Return [x, y] of the center of cell containing provided text 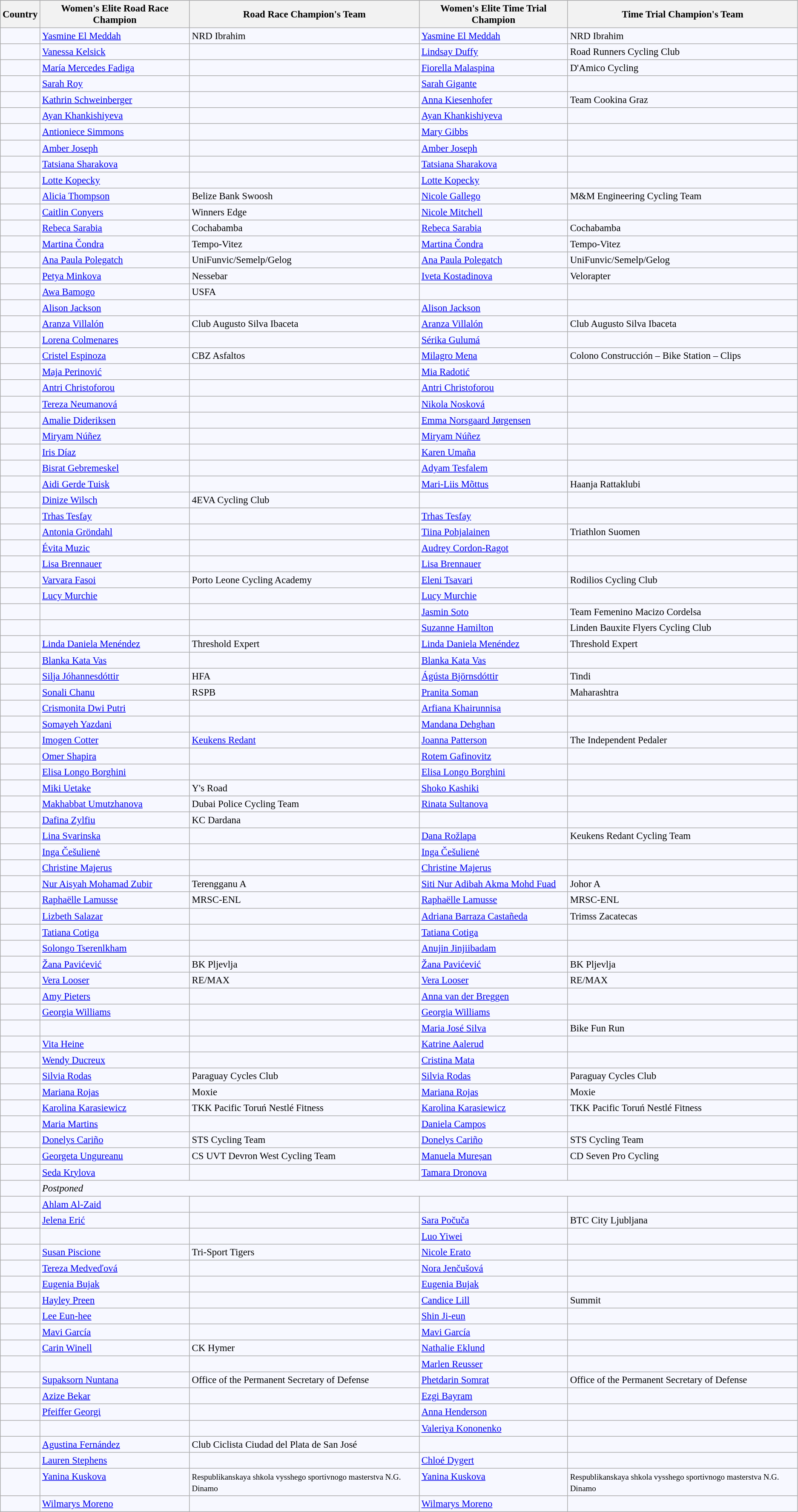
Linden Bauxite Flyers Cycling Club [682, 628]
4EVA Cycling Club [304, 500]
Club Ciclista Ciudad del Plata de San José [304, 1444]
Adyam Tesfalem [493, 468]
Sarah Gigante [493, 84]
Lizbeth Salazar [115, 916]
Nur Aisyah Mohamad Zubir [115, 884]
Karen Umaña [493, 452]
Road Runners Cycling Club [682, 52]
Vanessa Kelsick [115, 52]
Mandana Dehghan [493, 724]
Varvara Fasoi [115, 580]
Shoko Kashiki [493, 788]
Fiorella Malaspina [493, 68]
Katrine Aalerud [493, 1044]
Road Race Champion's Team [304, 14]
CK Hymer [304, 1348]
HFA [304, 676]
Iveta Kostadinova [493, 276]
Sara Počuča [493, 1220]
Makhabbat Umutzhanova [115, 804]
Maharashtra [682, 692]
Shin Ji-eun [493, 1316]
Georgeta Ungureanu [115, 1156]
Dinize Wilsch [115, 500]
Dana Rožlapa [493, 836]
Candice Lill [493, 1300]
Jelena Erić [115, 1220]
Country [20, 14]
Keukens Redant [304, 740]
Cristel Espinoza [115, 356]
D'Amico Cycling [682, 68]
Ágústa Björnsdóttir [493, 676]
BTC City Ljubljana [682, 1220]
Team Cookina Graz [682, 100]
Bike Fun Run [682, 1028]
Tiina Pohjalainen [493, 532]
Nikola Nosková [493, 404]
Ezgi Bayram [493, 1396]
Phetdarin Somrat [493, 1380]
Anna van der Breggen [493, 996]
Crismonita Dwi Putri [115, 708]
Wendy Ducreux [115, 1060]
Lee Eun-hee [115, 1316]
Anna Kiesenhofer [493, 100]
Hayley Preen [115, 1300]
Sonali Chanu [115, 692]
Luo Yiwei [493, 1236]
Arfiana Khairunnisa [493, 708]
Seda Krylova [115, 1172]
Iris Díaz [115, 452]
M&M Engineering Cycling Team [682, 196]
Silja Jóhannesdóttir [115, 676]
Susan Piscione [115, 1252]
Lindsay Duffy [493, 52]
Dafina Zylfiu [115, 820]
Maja Perinović [115, 372]
KC Dardana [304, 820]
Tereza Medveďová [115, 1268]
Adriana Barraza Castañeda [493, 916]
Manuela Mureșan [493, 1156]
CS UVT Devron West Cycling Team [304, 1156]
Milagro Mena [493, 356]
Belize Bank Swoosh [304, 196]
Sérika Gulumá [493, 340]
Women's Elite Road Race Champion [115, 14]
Nora Jenčušová [493, 1268]
Emma Norsgaard Jørgensen [493, 420]
Velorapter [682, 276]
USFA [304, 292]
Caitlin Conyers [115, 212]
Summit [682, 1300]
Nicole Gallego [493, 196]
Pranita Soman [493, 692]
Maria Martins [115, 1124]
María Mercedes Fadiga [115, 68]
Antioniece Simmons [115, 132]
Lina Svarinska [115, 836]
Team Femenino Macizo Cordelsa [682, 612]
Antonia Gröndahl [115, 532]
Rinata Sultanova [493, 804]
Postponed [419, 1188]
Trimss Zacatecas [682, 916]
Y's Road [304, 788]
RSPB [304, 692]
Kathrin Schweinberger [115, 100]
Alicia Thompson [115, 196]
Nicole Mitchell [493, 212]
Vita Heine [115, 1044]
Agustina Fernández [115, 1444]
Carin Winell [115, 1348]
Tereza Neumanová [115, 404]
Amalie Dideriksen [115, 420]
Siti Nur Adibah Akma Mohd Fuad [493, 884]
Triathlon Suomen [682, 532]
Valeriya Kononenko [493, 1428]
Amy Pieters [115, 996]
Pfeiffer Georgi [115, 1412]
Nathalie Eklund [493, 1348]
Évita Muzic [115, 548]
Maria José Silva [493, 1028]
Ahlam Al-Zaid [115, 1204]
Petya Minkova [115, 276]
Johor A [682, 884]
Terengganu A [304, 884]
Nessebar [304, 276]
Women's Elite Time Trial Champion [493, 14]
Porto Leone Cycling Academy [304, 580]
Sarah Roy [115, 84]
Omer Shapira [115, 756]
Tindi [682, 676]
Suzanne Hamilton [493, 628]
Imogen Cotter [115, 740]
Somayeh Yazdani [115, 724]
Supaksorn Nuntana [115, 1380]
Miki Uetake [115, 788]
Haanja Rattaklubi [682, 484]
CBZ Asfaltos [304, 356]
Tri-Sport Tigers [304, 1252]
Aidi Gerde Tuisk [115, 484]
Winners Edge [304, 212]
Eleni Tsavari [493, 580]
Tamara Dronova [493, 1172]
Lauren Stephens [115, 1460]
Joanna Patterson [493, 740]
Daniela Campos [493, 1124]
Time Trial Champion's Team [682, 14]
Jasmin Soto [493, 612]
Keukens Redant Cycling Team [682, 836]
The Independent Pedaler [682, 740]
CD Seven Pro Cycling [682, 1156]
Solongo Tserenlkham [115, 948]
Dubai Police Cycling Team [304, 804]
Mari-Liis Mõttus [493, 484]
Marlen Reusser [493, 1364]
Anujin Jinjiibadam [493, 948]
Bisrat Gebremeskel [115, 468]
Anna Henderson [493, 1412]
Rodilios Cycling Club [682, 580]
Chloé Dygert [493, 1460]
Mia Radotić [493, 372]
Rotem Gafinovitz [493, 756]
Audrey Cordon-Ragot [493, 548]
Azize Bekar [115, 1396]
Lorena Colmenares [115, 340]
Awa Bamogo [115, 292]
Nicole Erato [493, 1252]
Cristina Mata [493, 1060]
Mary Gibbs [493, 132]
Colono Construcción – Bike Station – Clips [682, 356]
